Search for the cell housing the specified text and yield its [X, Y] center coordinate. 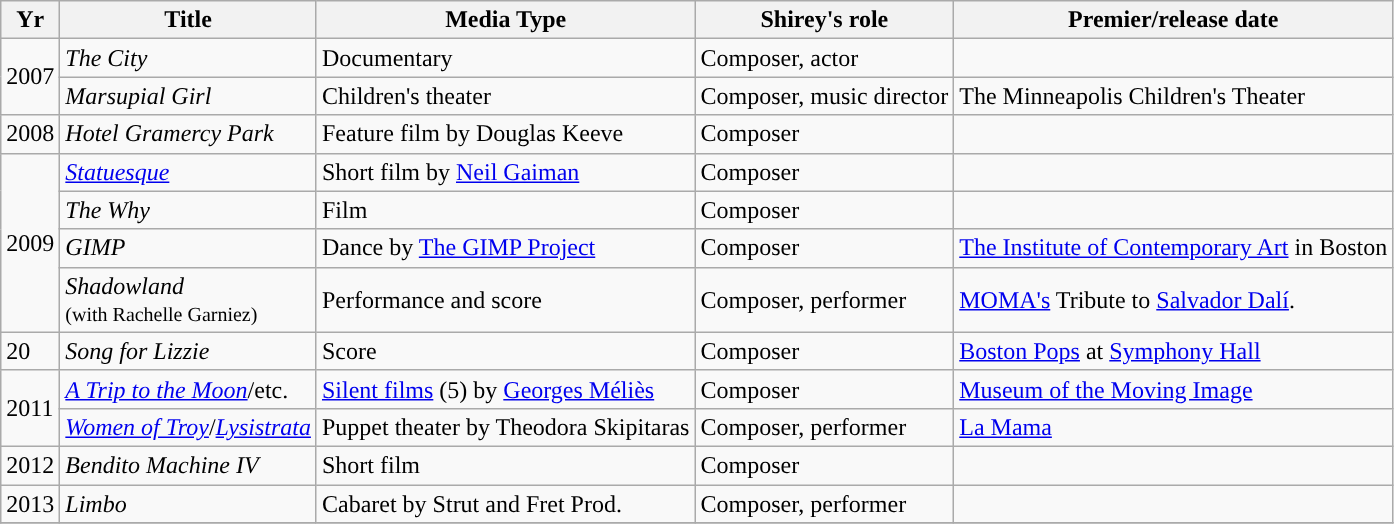
Performance and score [506, 300]
Premier/release date [1174, 20]
Silent films (5) by Georges Méliès [506, 389]
2011 [30, 408]
Museum of the Moving Image [1174, 389]
Cabaret by Strut and Fret Prod. [506, 503]
Bendito Machine IV [188, 465]
2009 [30, 242]
Statuesque [188, 172]
Hotel Gramercy Park [188, 134]
MOMA's Tribute to Salvador Dalí. [1174, 300]
2008 [30, 134]
Shadowland(with Rachelle Garniez) [188, 300]
2012 [30, 465]
Limbo [188, 503]
Film [506, 210]
Boston Pops at Symphony Hall [1174, 351]
Media Type [506, 20]
The Institute of Contemporary Art in Boston [1174, 248]
Marsupial Girl [188, 96]
Short film [506, 465]
The Minneapolis Children's Theater [1174, 96]
The City [188, 58]
Dance by The GIMP Project [506, 248]
A Trip to the Moon/etc. [188, 389]
Score [506, 351]
Yr [30, 20]
Children's theater [506, 96]
Documentary [506, 58]
The Why [188, 210]
Title [188, 20]
La Mama [1174, 427]
GIMP [188, 248]
Composer, actor [824, 58]
Composer, music director [824, 96]
Short film by Neil Gaiman [506, 172]
Song for Lizzie [188, 351]
Feature film by Douglas Keeve [506, 134]
Puppet theater by Theodora Skipitaras [506, 427]
Shirey's role [824, 20]
20 [30, 351]
2013 [30, 503]
2007 [30, 77]
Women of Troy/Lysistrata [188, 427]
